Find where the given text appears and provide that cell's center as [X, Y] coordinate. 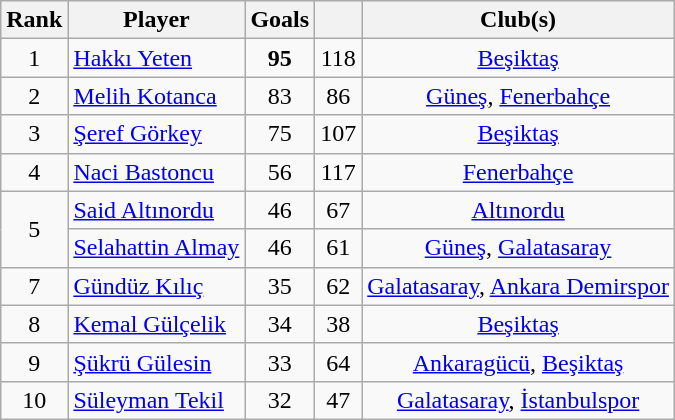
35 [280, 286]
67 [338, 210]
Altınordu [518, 210]
83 [280, 96]
Kemal Gülçelik [156, 324]
Club(s) [518, 20]
Player [156, 20]
62 [338, 286]
118 [338, 58]
Ankaragücü, Beşiktaş [518, 362]
2 [34, 96]
107 [338, 134]
32 [280, 400]
33 [280, 362]
95 [280, 58]
34 [280, 324]
4 [34, 172]
Rank [34, 20]
5 [34, 229]
117 [338, 172]
Süleyman Tekil [156, 400]
75 [280, 134]
9 [34, 362]
7 [34, 286]
61 [338, 248]
Naci Bastoncu [156, 172]
Galatasaray, İstanbulspor [518, 400]
64 [338, 362]
Said Altınordu [156, 210]
3 [34, 134]
Hakkı Yeten [156, 58]
8 [34, 324]
Galatasaray, Ankara Demirspor [518, 286]
47 [338, 400]
Güneş, Fenerbahçe [518, 96]
86 [338, 96]
Gündüz Kılıç [156, 286]
10 [34, 400]
38 [338, 324]
Şeref Görkey [156, 134]
Selahattin Almay [156, 248]
1 [34, 58]
Goals [280, 20]
56 [280, 172]
Fenerbahçe [518, 172]
Şükrü Gülesin [156, 362]
Melih Kotanca [156, 96]
Güneş, Galatasaray [518, 248]
